Return the [X, Y] coordinate for the center point of the cell that contains the specified text.  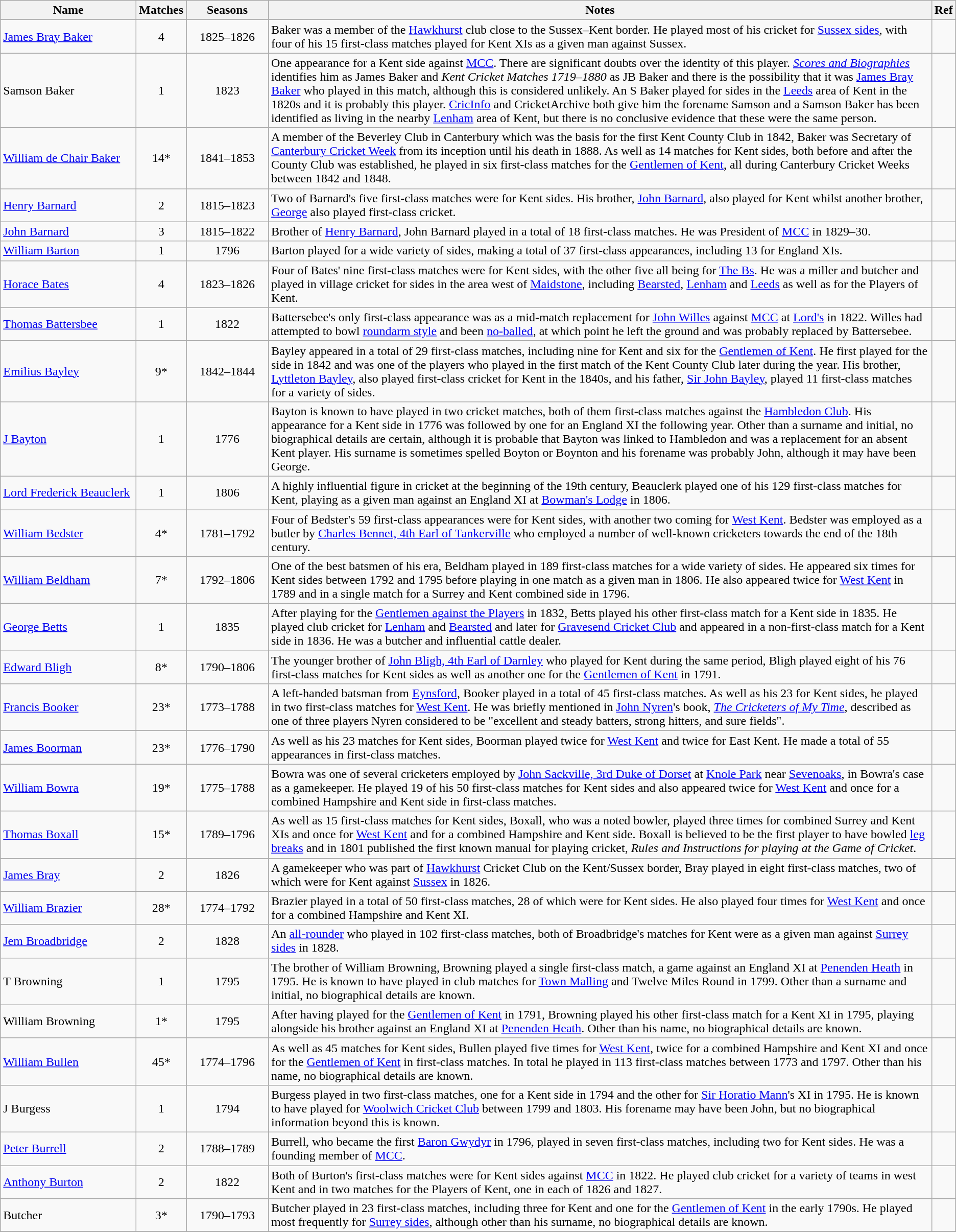
Henry Barnard [68, 205]
Horace Bates [68, 284]
John Barnard [68, 231]
1806 [228, 492]
William Bedster [68, 533]
1788–1789 [228, 1148]
1794 [228, 1108]
1835 [228, 627]
1792–1806 [228, 580]
19* [161, 788]
1796 [228, 251]
J Burgess [68, 1108]
28* [161, 908]
T Browning [68, 981]
William Brazier [68, 908]
9* [161, 371]
William Bowra [68, 788]
4* [161, 533]
8* [161, 667]
1828 [228, 941]
1826 [228, 874]
1842–1844 [228, 371]
1823–1826 [228, 284]
William de Chair Baker [68, 158]
Barton played for a wide variety of sides, making a total of 37 first-class appearances, including 13 for England XIs. [601, 251]
1841–1853 [228, 158]
William Browning [68, 1022]
Butcher [68, 1216]
1825–1826 [228, 37]
Seasons [228, 10]
George Betts [68, 627]
1781–1792 [228, 533]
An all-rounder who played in 102 first-class matches, both of Broadbridge's matches for Kent were as a given man against Surrey sides in 1828. [601, 941]
Matches [161, 10]
William Bullen [68, 1061]
1815–1822 [228, 231]
Samson Baker [68, 90]
14* [161, 158]
1774–1792 [228, 908]
45* [161, 1061]
1774–1796 [228, 1061]
1823 [228, 90]
James Bray Baker [68, 37]
1776–1790 [228, 748]
15* [161, 835]
Anthony Burton [68, 1182]
Notes [601, 10]
James Bray [68, 874]
1790–1793 [228, 1216]
Jem Broadbridge [68, 941]
1789–1796 [228, 835]
William Barton [68, 251]
Edward Bligh [68, 667]
1775–1788 [228, 788]
Lord Frederick Beauclerk [68, 492]
1790–1806 [228, 667]
J Bayton [68, 439]
Brother of Henry Barnard, John Barnard played in a total of 18 first-class matches. He was President of MCC in 1829–30. [601, 231]
1776 [228, 439]
Thomas Battersbee [68, 324]
3 [161, 231]
1815–1823 [228, 205]
Thomas Boxall [68, 835]
Name [68, 10]
Peter Burrell [68, 1148]
3* [161, 1216]
Francis Booker [68, 707]
1773–1788 [228, 707]
1* [161, 1022]
Emilius Bayley [68, 371]
Ref [944, 10]
James Boorman [68, 748]
7* [161, 580]
William Beldham [68, 580]
